Scan for the cell matching the given text and deliver its (X, Y) coordinate at center. 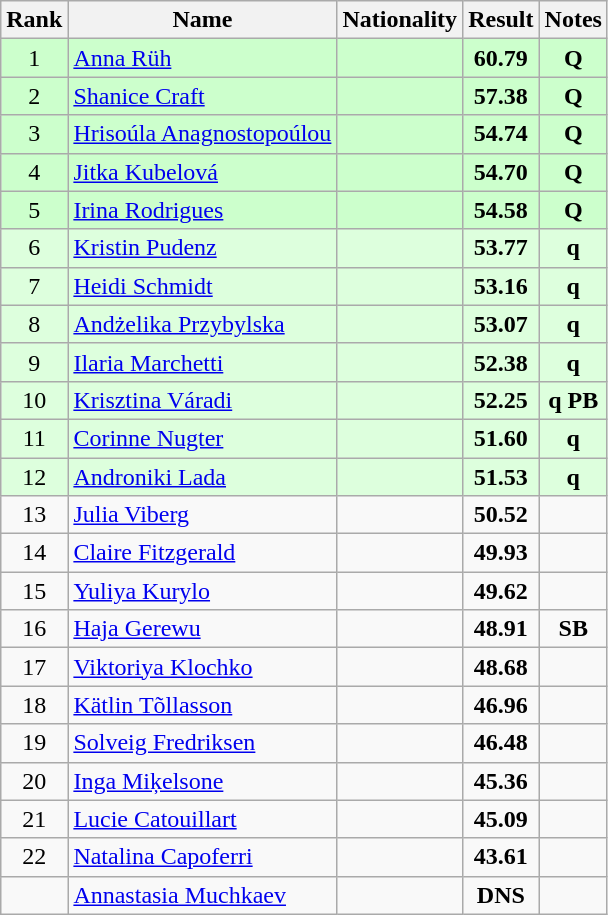
51.53 (501, 477)
50.52 (501, 515)
Krisztina Váradi (202, 400)
Kristin Pudenz (202, 248)
Anna Rüh (202, 58)
Andżelika Przybylska (202, 324)
Yuliya Kurylo (202, 591)
Hrisoúla Anagnostopoúlou (202, 134)
45.36 (501, 781)
16 (34, 629)
53.07 (501, 324)
45.09 (501, 819)
43.61 (501, 857)
7 (34, 286)
Result (501, 20)
14 (34, 553)
Androniki Lada (202, 477)
Name (202, 20)
15 (34, 591)
Nationality (400, 20)
19 (34, 743)
4 (34, 172)
22 (34, 857)
Solveig Fredriksen (202, 743)
48.91 (501, 629)
20 (34, 781)
q PB (573, 400)
54.58 (501, 210)
Lucie Catouillart (202, 819)
Natalina Capoferri (202, 857)
57.38 (501, 96)
Irina Rodrigues (202, 210)
DNS (501, 895)
5 (34, 210)
Claire Fitzgerald (202, 553)
Inga Miķelsone (202, 781)
60.79 (501, 58)
54.74 (501, 134)
2 (34, 96)
54.70 (501, 172)
49.62 (501, 591)
9 (34, 362)
53.16 (501, 286)
12 (34, 477)
53.77 (501, 248)
Kätlin Tõllasson (202, 705)
21 (34, 819)
51.60 (501, 438)
Julia Viberg (202, 515)
6 (34, 248)
SB (573, 629)
Heidi Schmidt (202, 286)
Notes (573, 20)
48.68 (501, 667)
Jitka Kubelová (202, 172)
46.48 (501, 743)
1 (34, 58)
3 (34, 134)
8 (34, 324)
18 (34, 705)
17 (34, 667)
Shanice Craft (202, 96)
Rank (34, 20)
49.93 (501, 553)
Ilaria Marchetti (202, 362)
Haja Gerewu (202, 629)
Corinne Nugter (202, 438)
46.96 (501, 705)
Viktoriya Klochko (202, 667)
11 (34, 438)
10 (34, 400)
Annastasia Muchkaev (202, 895)
52.38 (501, 362)
13 (34, 515)
52.25 (501, 400)
